Search for the cell housing the specified text and yield its [X, Y] center coordinate. 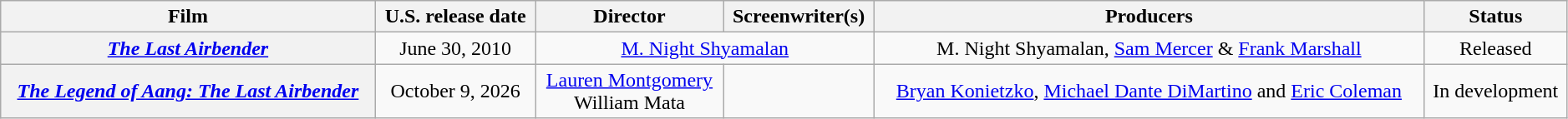
October 9, 2026 [455, 92]
Screenwriter(s) [799, 17]
M. Night Shyamalan, Sam Mercer & Frank Marshall [1149, 48]
Director [630, 17]
Producers [1149, 17]
Released [1495, 48]
The Last Airbender [188, 48]
M. Night Shyamalan [705, 48]
Status [1495, 17]
U.S. release date [455, 17]
June 30, 2010 [455, 48]
The Legend of Aang: The Last Airbender [188, 92]
Lauren MontgomeryWilliam Mata [630, 92]
Bryan Konietzko, Michael Dante DiMartino and Eric Coleman [1149, 92]
In development [1495, 92]
Film [188, 17]
